Provide the (x, y) coordinate of the cell's center where the given text is located.  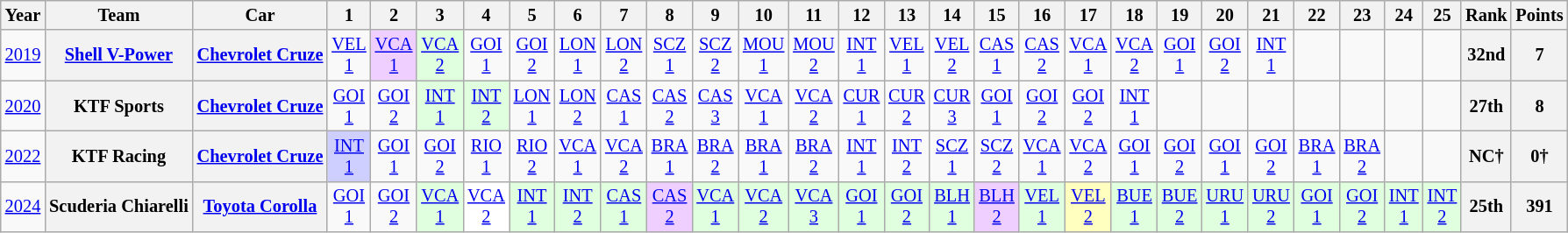
Team (118, 15)
CUR1 (862, 106)
1 (349, 15)
2024 (23, 207)
Shell V-Power (118, 55)
18 (1135, 15)
21 (1272, 15)
14 (952, 15)
CUR2 (907, 106)
24 (1404, 15)
2022 (23, 156)
URU2 (1272, 207)
Points (1539, 15)
RIO1 (486, 156)
NC† (1486, 156)
17 (1087, 15)
CUR3 (952, 106)
6 (577, 15)
KTF Racing (118, 156)
Car (260, 15)
BUE1 (1135, 207)
URU1 (1224, 207)
25 (1443, 15)
2 (395, 15)
CAS3 (716, 106)
0† (1539, 156)
20 (1224, 15)
4 (486, 15)
22 (1317, 15)
BLH1 (952, 207)
10 (763, 15)
11 (814, 15)
MOU1 (763, 55)
25th (1486, 207)
BUE2 (1180, 207)
27th (1486, 106)
KTF Sports (118, 106)
16 (1042, 15)
Toyota Corolla (260, 207)
19 (1180, 15)
Year (23, 15)
Scuderia Chiarelli (118, 207)
BLH2 (996, 207)
391 (1539, 207)
13 (907, 15)
2020 (23, 106)
32nd (1486, 55)
VCA3 (814, 207)
RIO2 (532, 156)
Rank (1486, 15)
12 (862, 15)
3 (440, 15)
2019 (23, 55)
MOU2 (814, 55)
9 (716, 15)
23 (1362, 15)
5 (532, 15)
15 (996, 15)
